For the text-containing cell, return its midpoint in [x, y] coordinate format. 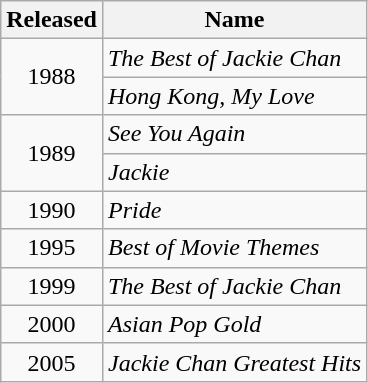
Released [52, 20]
1995 [52, 248]
Asian Pop Gold [234, 324]
Jackie [234, 172]
1989 [52, 153]
2000 [52, 324]
Best of Movie Themes [234, 248]
1999 [52, 286]
1988 [52, 77]
Name [234, 20]
Jackie Chan Greatest Hits [234, 362]
2005 [52, 362]
1990 [52, 210]
See You Again [234, 134]
Pride [234, 210]
Hong Kong, My Love [234, 96]
